Find where the given text appears and provide that cell's center as [x, y] coordinate. 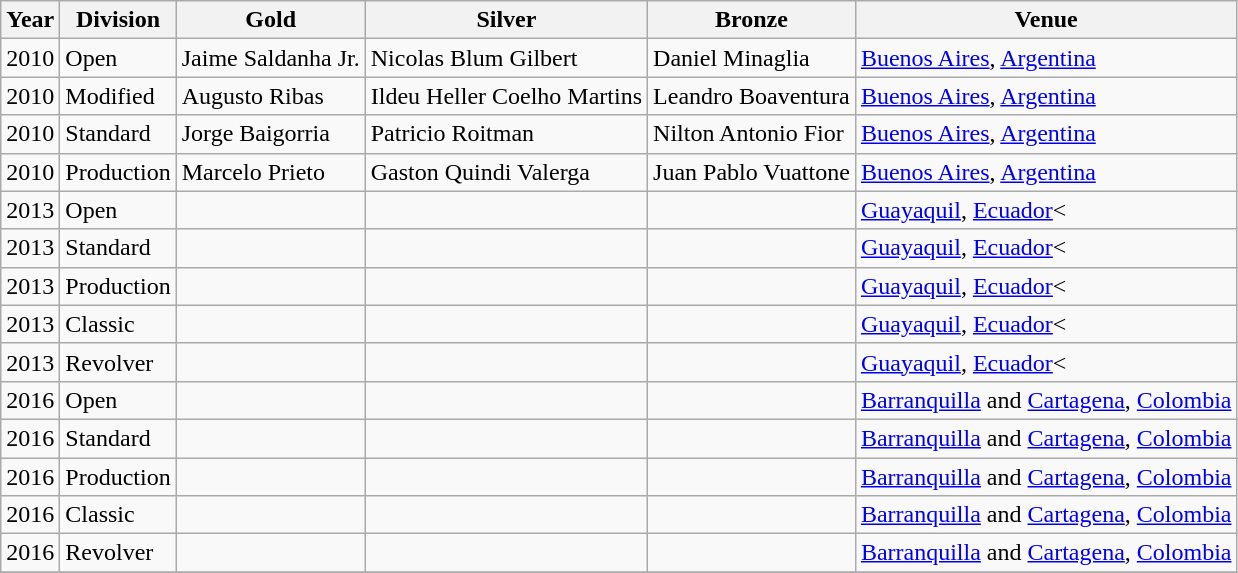
Bronze [752, 20]
Ildeu Heller Coelho Martins [506, 96]
Nilton Antonio Fior [752, 134]
Nicolas Blum Gilbert [506, 58]
Daniel Minaglia [752, 58]
Marcelo Prieto [270, 172]
Patricio Roitman [506, 134]
Jorge Baigorria [270, 134]
Silver [506, 20]
Gaston Quindi Valerga [506, 172]
Leandro Boaventura [752, 96]
Augusto Ribas [270, 96]
Gold [270, 20]
Division [118, 20]
Year [30, 20]
Jaime Saldanha Jr. [270, 58]
Modified [118, 96]
Venue [1046, 20]
Juan Pablo Vuattone [752, 172]
